Return [X, Y] of the center of cell containing provided text 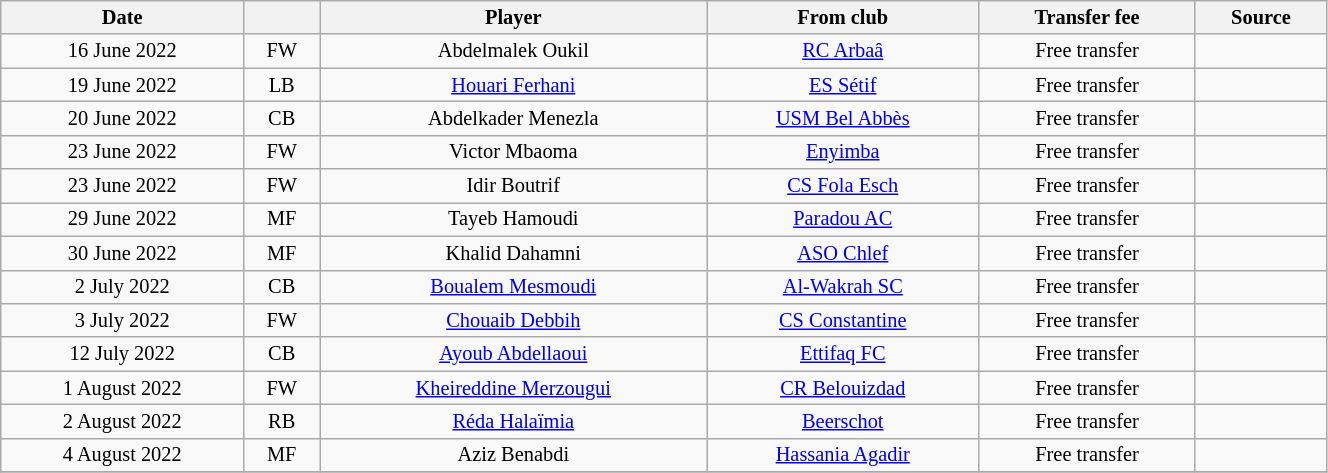
Boualem Mesmoudi [514, 287]
29 June 2022 [122, 219]
Ayoub Abdellaoui [514, 354]
Tayeb Hamoudi [514, 219]
Ettifaq FC [843, 354]
Enyimba [843, 152]
Réda Halaïmia [514, 421]
Date [122, 17]
20 June 2022 [122, 118]
CS Constantine [843, 320]
Victor Mbaoma [514, 152]
4 August 2022 [122, 455]
2 August 2022 [122, 421]
CS Fola Esch [843, 186]
16 June 2022 [122, 51]
Abdelmalek Oukil [514, 51]
1 August 2022 [122, 388]
RB [282, 421]
2 July 2022 [122, 287]
Source [1260, 17]
LB [282, 85]
3 July 2022 [122, 320]
From club [843, 17]
Khalid Dahamni [514, 253]
Paradou AC [843, 219]
Kheireddine Merzougui [514, 388]
Chouaib Debbih [514, 320]
30 June 2022 [122, 253]
Abdelkader Menezla [514, 118]
ASO Chlef [843, 253]
ES Sétif [843, 85]
19 June 2022 [122, 85]
Transfer fee [1088, 17]
Beerschot [843, 421]
Idir Boutrif [514, 186]
Houari Ferhani [514, 85]
USM Bel Abbès [843, 118]
Aziz Benabdi [514, 455]
Al-Wakrah SC [843, 287]
Hassania Agadir [843, 455]
Player [514, 17]
12 July 2022 [122, 354]
RC Arbaâ [843, 51]
CR Belouizdad [843, 388]
